Extract the (x, y) coordinate from the center of the cell holding the provided text.  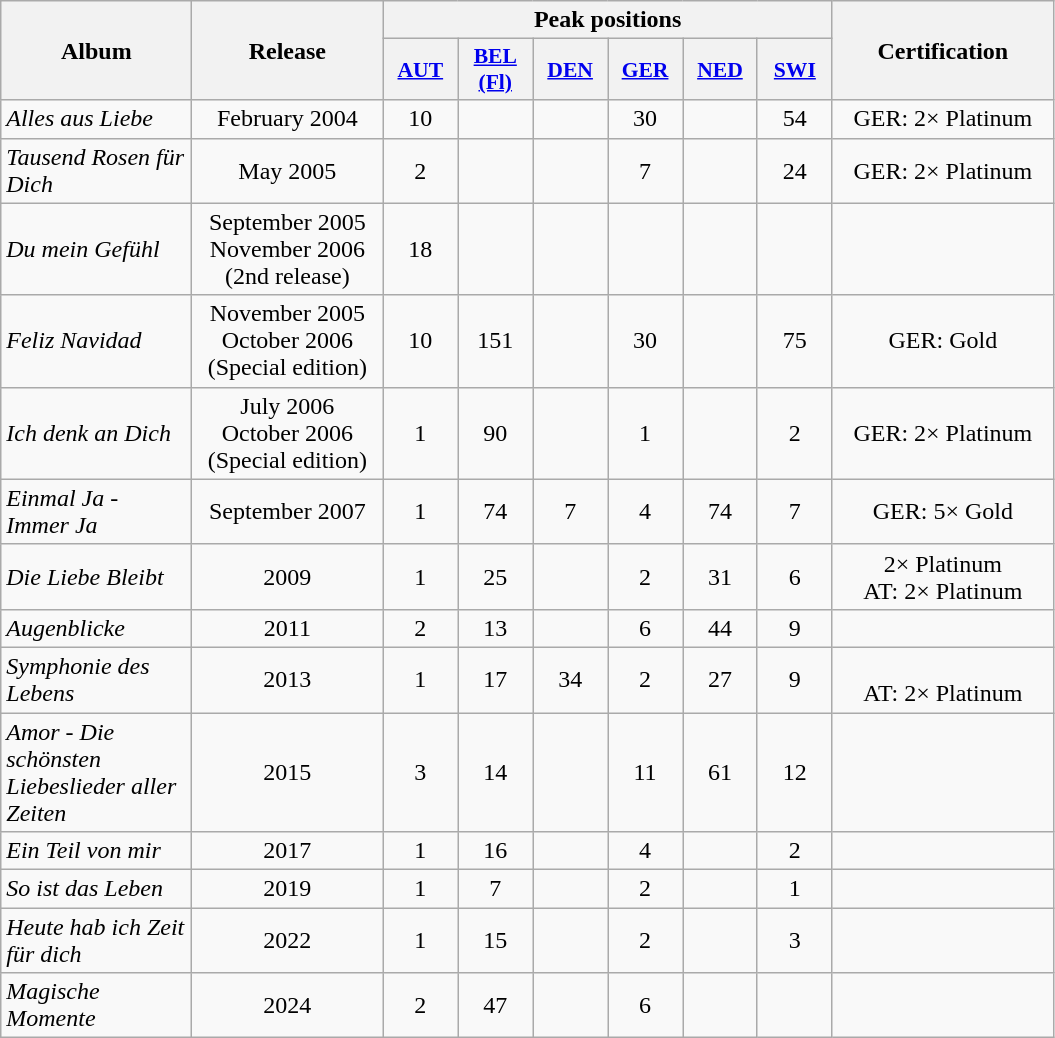
17 (496, 680)
DEN (570, 70)
2024 (288, 1006)
2× PlatinumAT: 2× Platinum (942, 576)
2015 (288, 772)
54 (794, 119)
AT: 2× Platinum (942, 680)
Certification (942, 50)
151 (496, 341)
61 (720, 772)
Magische Momente (96, 1006)
14 (496, 772)
GER: 5× Gold (942, 512)
2013 (288, 680)
Peak positions (608, 20)
Album (96, 50)
27 (720, 680)
Symphonie des Lebens (96, 680)
Augenblicke (96, 628)
31 (720, 576)
May 2005 (288, 170)
24 (794, 170)
So ist das Leben (96, 889)
Alles aus Liebe (96, 119)
SWI (794, 70)
90 (496, 433)
2011 (288, 628)
Du mein Gefühl (96, 249)
34 (570, 680)
11 (646, 772)
GER: Gold (942, 341)
44 (720, 628)
16 (496, 851)
2009 (288, 576)
18 (420, 249)
Tausend Rosen für Dich (96, 170)
Ich denk an Dich (96, 433)
47 (496, 1006)
Amor - Die schönsten Liebeslieder aller Zeiten (96, 772)
Feliz Navidad (96, 341)
Die Liebe Bleibt (96, 576)
September 2005November 2006 (2nd release) (288, 249)
Einmal Ja - Immer Ja (96, 512)
November 2005October 2006 (Special edition) (288, 341)
Ein Teil von mir (96, 851)
July 2006October 2006 (Special edition) (288, 433)
AUT (420, 70)
GER (646, 70)
Heute hab ich Zeit für dich (96, 940)
September 2007 (288, 512)
13 (496, 628)
25 (496, 576)
Release (288, 50)
2017 (288, 851)
12 (794, 772)
15 (496, 940)
NED (720, 70)
2022 (288, 940)
February 2004 (288, 119)
BEL(Fl) (496, 70)
75 (794, 341)
2019 (288, 889)
